For the text-containing cell, return its midpoint in (x, y) coordinate format. 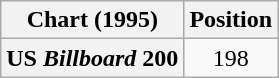
Chart (1995) (92, 20)
Position (231, 20)
198 (231, 58)
US Billboard 200 (92, 58)
